Return the [x, y] coordinate for the center point of the cell that contains the specified text.  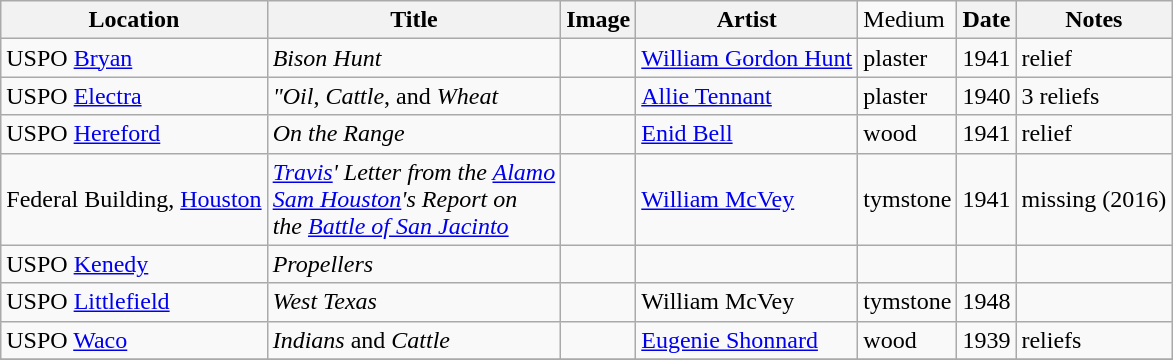
1939 [986, 340]
Allie Tennant [747, 96]
Date [986, 20]
Medium [908, 20]
Travis' Letter from the AlamoSam Houston's Report onthe Battle of San Jacinto [414, 199]
Location [134, 20]
missing (2016) [1094, 199]
1948 [986, 302]
Artist [747, 20]
USPO Kenedy [134, 264]
Federal Building, Houston [134, 199]
Indians and Cattle [414, 340]
"Oil, Cattle, and Wheat [414, 96]
reliefs [1094, 340]
1940 [986, 96]
Notes [1094, 20]
3 reliefs [1094, 96]
Propellers [414, 264]
USPO Hereford [134, 134]
Bison Hunt [414, 58]
Image [598, 20]
USPO Littlefield [134, 302]
Eugenie Shonnard [747, 340]
West Texas [414, 302]
Enid Bell [747, 134]
On the Range [414, 134]
Title [414, 20]
William Gordon Hunt [747, 58]
USPO Waco [134, 340]
USPO Electra [134, 96]
USPO Bryan [134, 58]
